For the text-containing cell, return its midpoint in [X, Y] coordinate format. 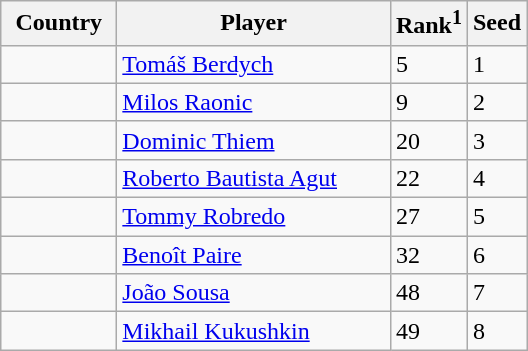
9 [428, 102]
27 [428, 217]
48 [428, 293]
Country [59, 24]
3 [496, 140]
Benoît Paire [254, 255]
Tomáš Berdych [254, 64]
22 [428, 178]
20 [428, 140]
Roberto Bautista Agut [254, 178]
8 [496, 331]
2 [496, 102]
João Sousa [254, 293]
Tommy Robredo [254, 217]
4 [496, 178]
1 [496, 64]
32 [428, 255]
Mikhail Kukushkin [254, 331]
7 [496, 293]
Player [254, 24]
Dominic Thiem [254, 140]
Rank1 [428, 24]
Seed [496, 24]
Milos Raonic [254, 102]
49 [428, 331]
6 [496, 255]
